Pinpoint the cell where the given text exists, returning its (X, Y) midpoint coordinate. 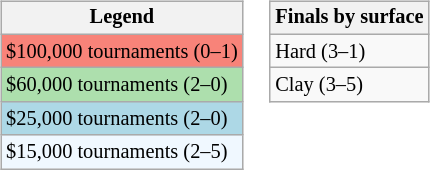
Legend (122, 18)
$15,000 tournaments (2–5) (122, 152)
$100,000 tournaments (0–1) (122, 51)
$60,000 tournaments (2–0) (122, 85)
Clay (3–5) (349, 85)
Hard (3–1) (349, 51)
Finals by surface (349, 18)
$25,000 tournaments (2–0) (122, 119)
